Extract the (x, y) coordinate from the center of the cell holding the provided text.  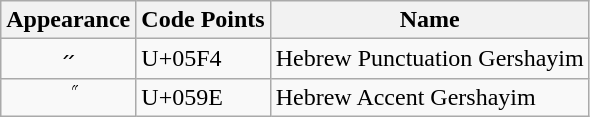
Appearance (68, 20)
֞ (68, 97)
Hebrew Accent Gershayim (430, 97)
״ (68, 59)
Hebrew Punctuation Gershayim (430, 59)
Code Points (203, 20)
U+05F4 (203, 59)
U+059E (203, 97)
Name (430, 20)
